Find where the given text appears and provide that cell's center as (x, y) coordinate. 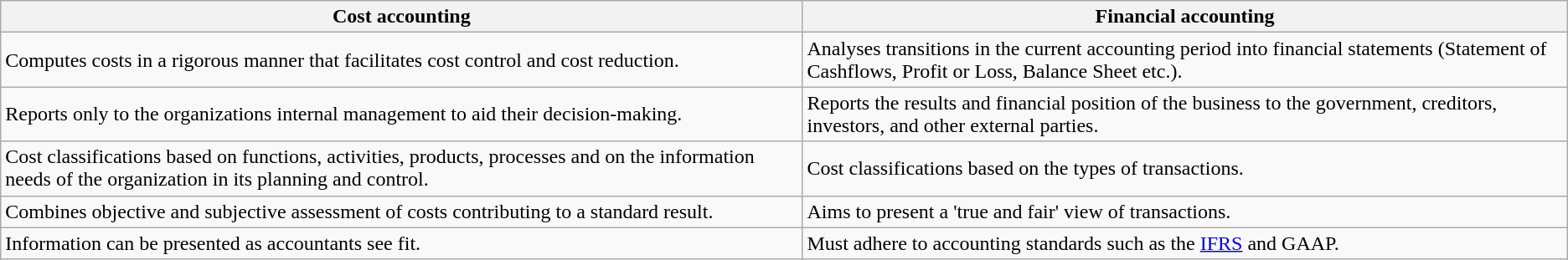
Combines objective and subjective assessment of costs contributing to a standard result. (402, 212)
Computes costs in a rigorous manner that facilitates cost control and cost reduction. (402, 60)
Information can be presented as accountants see fit. (402, 243)
Must adhere to accounting standards such as the IFRS and GAAP. (1184, 243)
Financial accounting (1184, 17)
Cost classifications based on the types of transactions. (1184, 169)
Aims to present a 'true and fair' view of transactions. (1184, 212)
Analyses transitions in the current accounting period into financial statements (Statement of Cashflows, Profit or Loss, Balance Sheet etc.). (1184, 60)
Reports only to the organizations internal management to aid their decision-making. (402, 114)
Cost accounting (402, 17)
Reports the results and financial position of the business to the government, creditors, investors, and other external parties. (1184, 114)
